Find where the given text appears and provide that cell's center as [X, Y] coordinate. 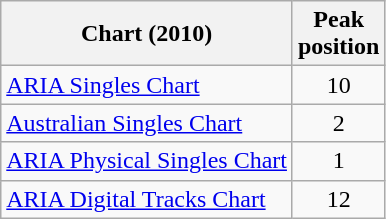
1 [338, 161]
ARIA Digital Tracks Chart [147, 199]
10 [338, 85]
Peakposition [338, 34]
Chart (2010) [147, 34]
12 [338, 199]
2 [338, 123]
Australian Singles Chart [147, 123]
ARIA Singles Chart [147, 85]
ARIA Physical Singles Chart [147, 161]
